Identify which cell holds the provided text, then report its (X, Y) central coordinate. 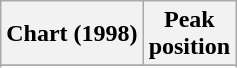
Chart (1998) (72, 34)
Peak position (189, 34)
